Find where the given text appears and provide that cell's center as (X, Y) coordinate. 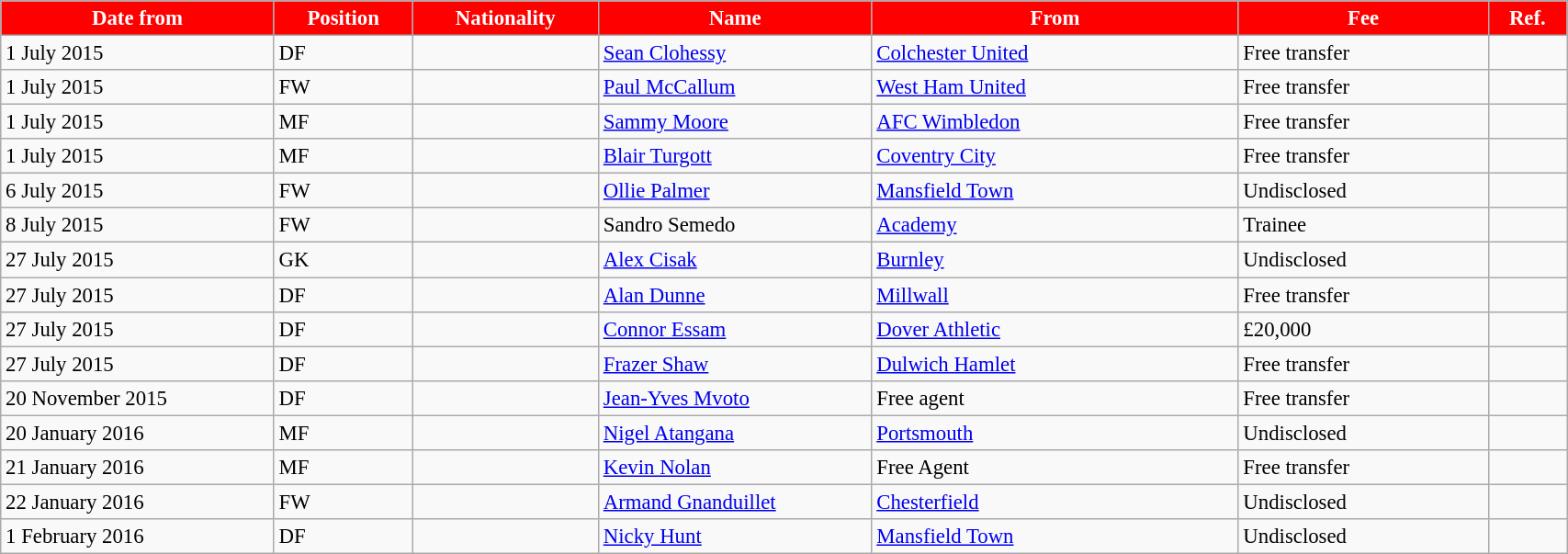
Nationality (505, 18)
GK (344, 260)
Connor Essam (735, 329)
Free agent (1055, 398)
Coventry City (1055, 156)
Academy (1055, 225)
Blair Turgott (735, 156)
Sammy Moore (735, 122)
Dover Athletic (1055, 329)
Armand Gnanduillet (735, 502)
6 July 2015 (138, 191)
Kevin Nolan (735, 468)
20 November 2015 (138, 398)
Millwall (1055, 295)
Alan Dunne (735, 295)
Alex Cisak (735, 260)
8 July 2015 (138, 225)
Jean-Yves Mvoto (735, 398)
22 January 2016 (138, 502)
Sandro Semedo (735, 225)
Name (735, 18)
West Ham United (1055, 87)
Ref. (1528, 18)
Nigel Atangana (735, 433)
Portsmouth (1055, 433)
Trainee (1363, 225)
£20,000 (1363, 329)
From (1055, 18)
Date from (138, 18)
20 January 2016 (138, 433)
Position (344, 18)
AFC Wimbledon (1055, 122)
Frazer Shaw (735, 364)
21 January 2016 (138, 468)
Colchester United (1055, 53)
Ollie Palmer (735, 191)
Nicky Hunt (735, 537)
1 February 2016 (138, 537)
Dulwich Hamlet (1055, 364)
Free Agent (1055, 468)
Fee (1363, 18)
Sean Clohessy (735, 53)
Chesterfield (1055, 502)
Burnley (1055, 260)
Paul McCallum (735, 87)
